Output the (x, y) coordinate of the center of the cell containing the given text.  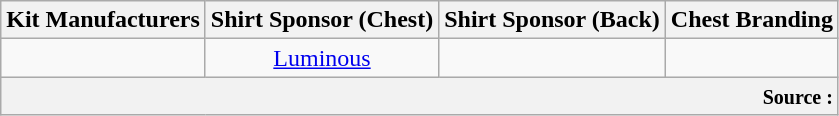
Luminous (322, 58)
Shirt Sponsor (Chest) (322, 20)
Shirt Sponsor (Back) (552, 20)
Kit Manufacturers (104, 20)
Chest Branding (752, 20)
Source : (420, 96)
